From the cell containing the given text, extract its center point as (X, Y) coordinate. 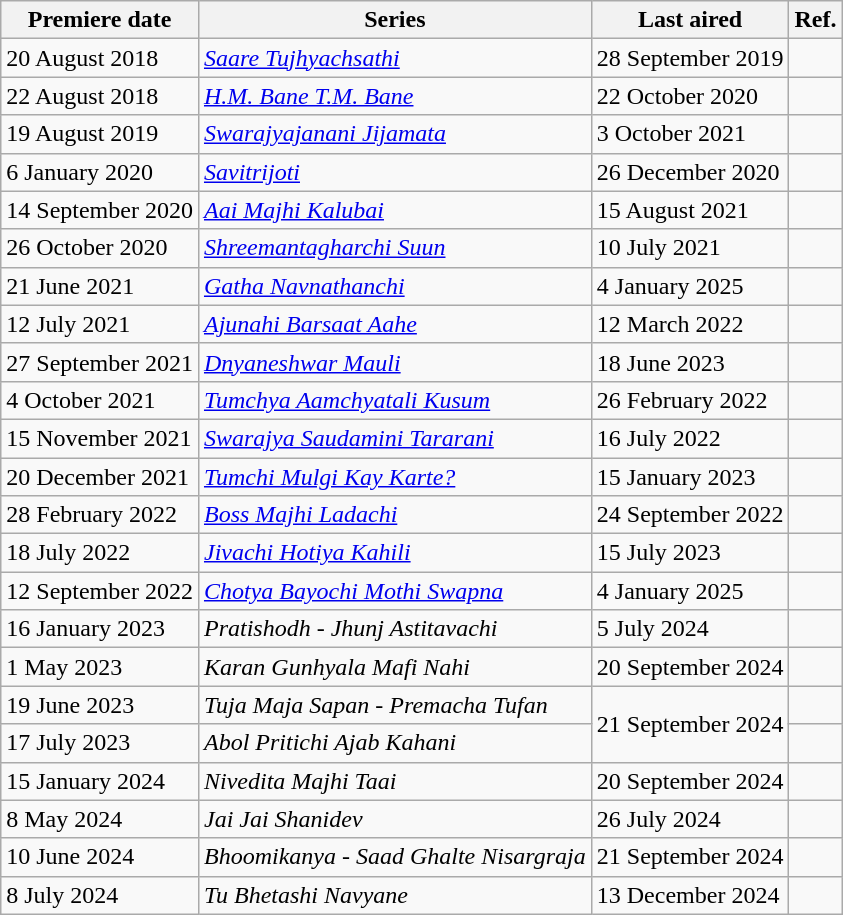
12 July 2021 (100, 324)
22 October 2020 (690, 96)
20 December 2021 (100, 477)
16 July 2022 (690, 438)
26 July 2024 (690, 819)
16 January 2023 (100, 629)
3 October 2021 (690, 134)
18 July 2022 (100, 553)
Jai Jai Shanidev (394, 819)
17 July 2023 (100, 743)
Swarajya Saudamini Tararani (394, 438)
Tuja Maja Sapan - Premacha Tufan (394, 705)
27 September 2021 (100, 362)
18 June 2023 (690, 362)
Jivachi Hotiya Kahili (394, 553)
Abol Pritichi Ajab Kahani (394, 743)
26 February 2022 (690, 400)
Ajunahi Barsaat Aahe (394, 324)
26 October 2020 (100, 248)
Dnyaneshwar Mauli (394, 362)
Boss Majhi Ladachi (394, 515)
4 October 2021 (100, 400)
19 August 2019 (100, 134)
Swarajyajanani Jijamata (394, 134)
10 June 2024 (100, 857)
Savitrijoti (394, 172)
22 August 2018 (100, 96)
Pratishodh - Jhunj Astitavachi (394, 629)
15 August 2021 (690, 210)
13 December 2024 (690, 895)
28 September 2019 (690, 58)
20 August 2018 (100, 58)
15 January 2024 (100, 781)
15 July 2023 (690, 553)
Karan Gunhyala Mafi Nahi (394, 667)
Tumchya Aamchyatali Kusum (394, 400)
Last aired (690, 20)
1 May 2023 (100, 667)
5 July 2024 (690, 629)
Tumchi Mulgi Kay Karte? (394, 477)
Nivedita Majhi Taai (394, 781)
19 June 2023 (100, 705)
Saare Tujhyachsathi (394, 58)
15 November 2021 (100, 438)
15 January 2023 (690, 477)
10 July 2021 (690, 248)
12 March 2022 (690, 324)
Chotya Bayochi Mothi Swapna (394, 591)
Premiere date (100, 20)
Shreemantagharchi Suun (394, 248)
H.M. Bane T.M. Bane (394, 96)
Tu Bhetashi Navyane (394, 895)
Series (394, 20)
12 September 2022 (100, 591)
26 December 2020 (690, 172)
Ref. (816, 20)
8 July 2024 (100, 895)
24 September 2022 (690, 515)
Aai Majhi Kalubai (394, 210)
Bhoomikanya - Saad Ghalte Nisargraja (394, 857)
Gatha Navnathanchi (394, 286)
14 September 2020 (100, 210)
28 February 2022 (100, 515)
21 June 2021 (100, 286)
6 January 2020 (100, 172)
8 May 2024 (100, 819)
